Capture the cell that displays the provided text and extract its (x, y) central coordinate. 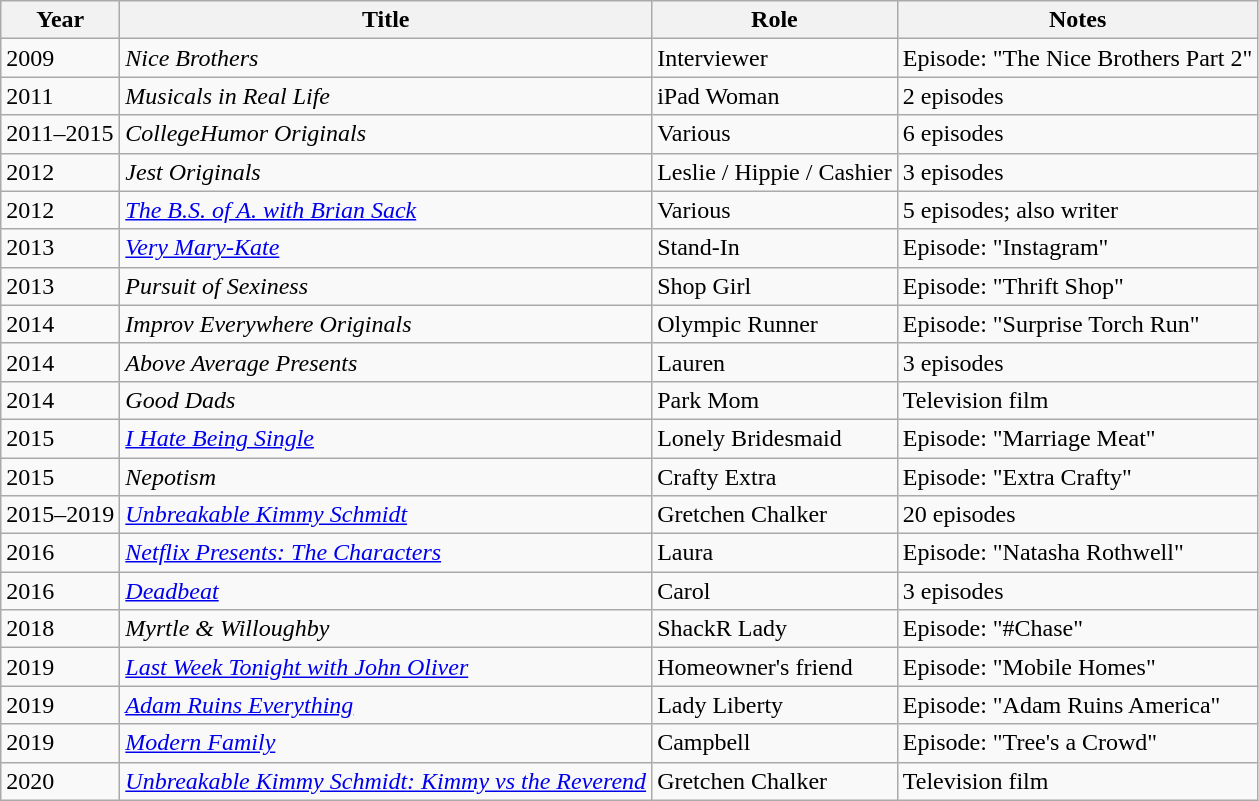
Episode: "The Nice Brothers Part 2" (1078, 58)
Notes (1078, 20)
Deadbeat (386, 591)
Episode: "Instagram" (1078, 248)
Lonely Bridesmaid (775, 438)
2011–2015 (60, 134)
Lauren (775, 362)
Stand-In (775, 248)
ShackR Lady (775, 629)
Carol (775, 591)
Shop Girl (775, 286)
Episode: "Adam Ruins America" (1078, 705)
Jest Originals (386, 172)
2009 (60, 58)
Episode: "Marriage Meat" (1078, 438)
Above Average Presents (386, 362)
Interviewer (775, 58)
Last Week Tonight with John Oliver (386, 667)
Lady Liberty (775, 705)
Episode: "Extra Crafty" (1078, 477)
Musicals in Real Life (386, 96)
I Hate Being Single (386, 438)
2020 (60, 781)
2018 (60, 629)
Park Mom (775, 400)
2011 (60, 96)
The B.S. of A. with Brian Sack (386, 210)
iPad Woman (775, 96)
Role (775, 20)
CollegeHumor Originals (386, 134)
Unbreakable Kimmy Schmidt: Kimmy vs the Reverend (386, 781)
Episode: "Surprise Torch Run" (1078, 324)
Nice Brothers (386, 58)
Episode: "Thrift Shop" (1078, 286)
Very Mary-Kate (386, 248)
6 episodes (1078, 134)
Leslie / Hippie / Cashier (775, 172)
Adam Ruins Everything (386, 705)
Episode: "Mobile Homes" (1078, 667)
2 episodes (1078, 96)
Nepotism (386, 477)
Netflix Presents: The Characters (386, 553)
Pursuit of Sexiness (386, 286)
Myrtle & Willoughby (386, 629)
Campbell (775, 743)
Homeowner's friend (775, 667)
Episode: "Tree's a Crowd" (1078, 743)
Laura (775, 553)
Episode: "Natasha Rothwell" (1078, 553)
Title (386, 20)
Unbreakable Kimmy Schmidt (386, 515)
Good Dads (386, 400)
Crafty Extra (775, 477)
Modern Family (386, 743)
5 episodes; also writer (1078, 210)
Year (60, 20)
Olympic Runner (775, 324)
Episode: "#Chase" (1078, 629)
2015–2019 (60, 515)
20 episodes (1078, 515)
Improv Everywhere Originals (386, 324)
